Provide the [X, Y] coordinate of the cell's center where the given text is located.  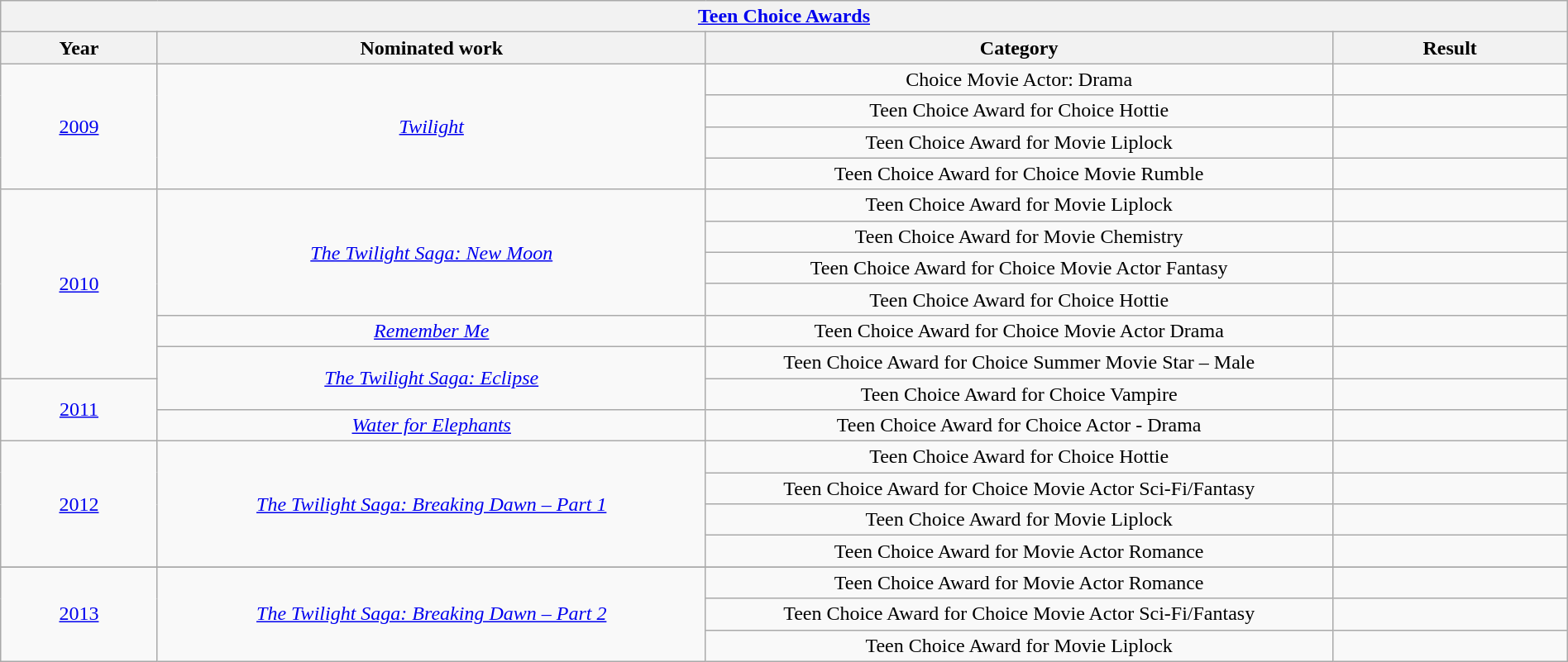
The Twilight Saga: Breaking Dawn – Part 2 [432, 614]
Teen Choice Award for Choice Summer Movie Star – Male [1019, 362]
2013 [79, 614]
2012 [79, 504]
The Twilight Saga: Breaking Dawn – Part 1 [432, 504]
Year [79, 48]
Teen Choice Award for Choice Movie Actor Fantasy [1019, 268]
The Twilight Saga: Eclipse [432, 378]
2010 [79, 283]
Teen Choice Award for Choice Vampire [1019, 394]
Water for Elephants [432, 426]
The Twilight Saga: New Moon [432, 252]
Teen Choice Award for Choice Actor - Drama [1019, 426]
Teen Choice Award for Movie Chemistry [1019, 236]
2009 [79, 126]
Choice Movie Actor: Drama [1019, 79]
Nominated work [432, 48]
Category [1019, 48]
Twilight [432, 126]
Teen Choice Award for Choice Movie Rumble [1019, 174]
Remember Me [432, 331]
2011 [79, 410]
Result [1450, 48]
Teen Choice Awards [784, 17]
Teen Choice Award for Choice Movie Actor Drama [1019, 331]
